Detect which cell encompasses the target text, then output its [X, Y] center coordinate. 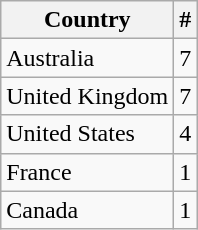
Country [88, 20]
United States [88, 134]
Canada [88, 210]
France [88, 172]
# [186, 20]
United Kingdom [88, 96]
4 [186, 134]
Australia [88, 58]
